For the text-containing cell, return its midpoint in [X, Y] coordinate format. 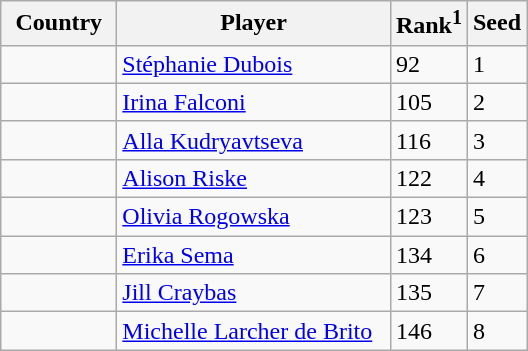
2 [496, 102]
Seed [496, 24]
146 [428, 331]
3 [496, 140]
Stéphanie Dubois [254, 64]
Country [59, 24]
105 [428, 102]
122 [428, 178]
Alla Kudryavtseva [254, 140]
Rank1 [428, 24]
116 [428, 140]
92 [428, 64]
Alison Riske [254, 178]
7 [496, 293]
134 [428, 255]
8 [496, 331]
5 [496, 217]
Irina Falconi [254, 102]
Player [254, 24]
Michelle Larcher de Brito [254, 331]
6 [496, 255]
Olivia Rogowska [254, 217]
Erika Sema [254, 255]
Jill Craybas [254, 293]
123 [428, 217]
4 [496, 178]
1 [496, 64]
135 [428, 293]
